Search for the cell housing the specified text and yield its (x, y) center coordinate. 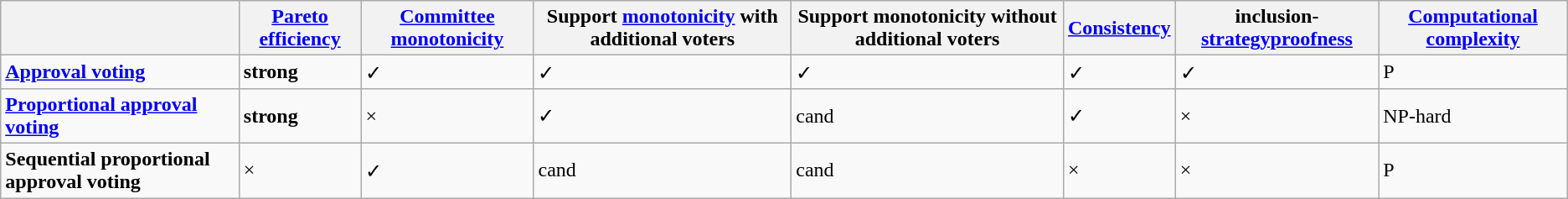
Support monotonicity with additional voters (663, 29)
NP-hard (1473, 116)
Support monotonicity without additional voters (928, 29)
Computational complexity (1473, 29)
Sequential proportional approval voting (121, 170)
Consistency (1119, 29)
Approval voting (121, 72)
Pareto efficiency (300, 29)
inclusion-strategyproofness (1277, 29)
Committee monotonicity (447, 29)
Proportional approval voting (121, 116)
